Detect which cell encompasses the target text, then output its (x, y) center coordinate. 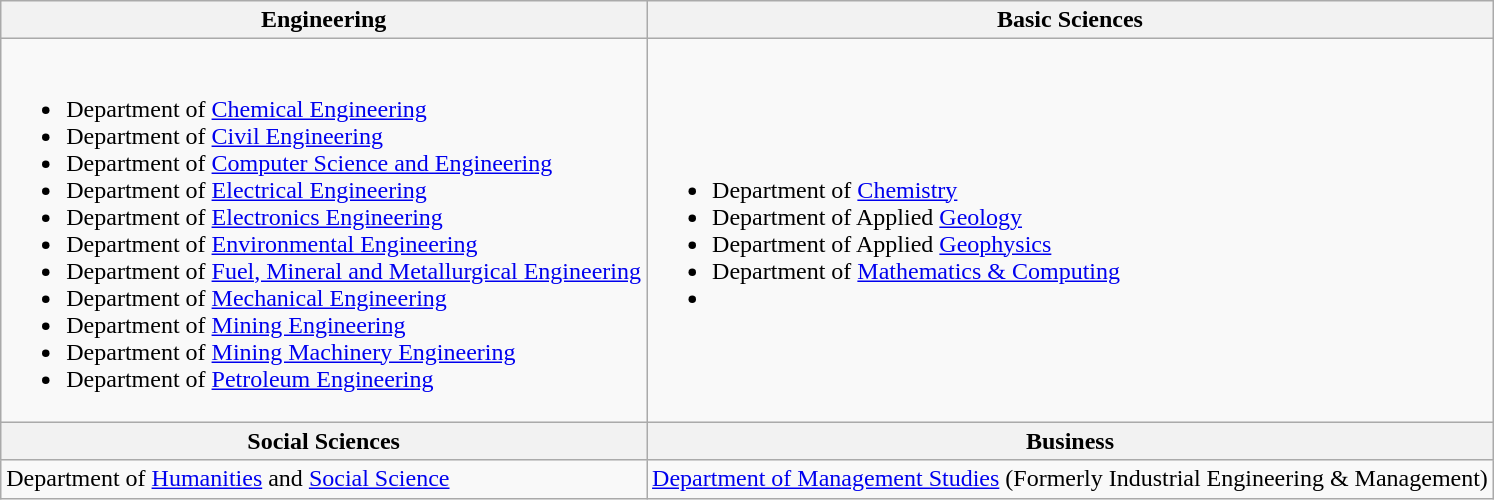
Social Sciences (324, 441)
Business (1070, 441)
Department of Humanities and Social Science (324, 479)
Department of Management Studies (Formerly Industrial Engineering & Management) (1070, 479)
Department of ChemistryDepartment of Applied GeologyDepartment of Applied GeophysicsDepartment of Mathematics & Computing (1070, 230)
Engineering (324, 20)
Basic Sciences (1070, 20)
